Output the (x, y) coordinate of the center of the cell containing the given text.  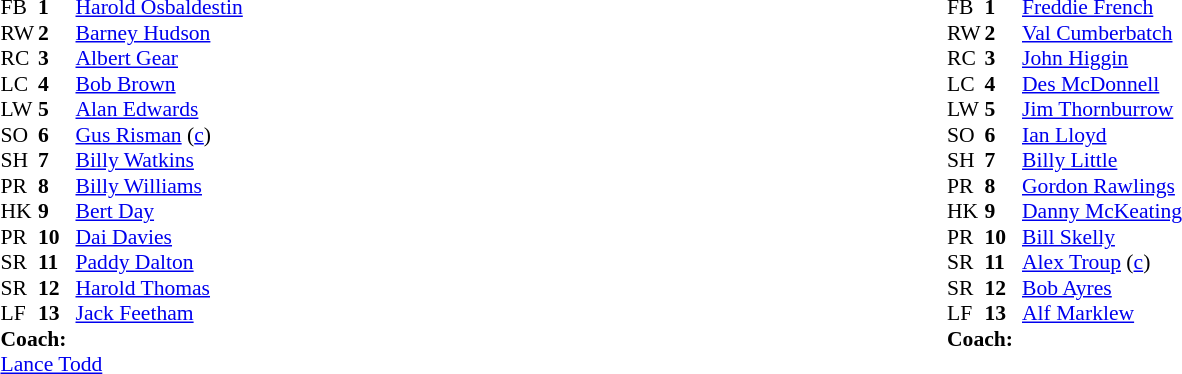
Billy Watkins (160, 161)
Bob Brown (160, 84)
Albert Gear (160, 59)
Des McDonnell (1102, 84)
Billy Little (1102, 161)
Alf Marklew (1102, 313)
Gordon Rawlings (1102, 186)
Jim Thornburrow (1102, 109)
Jack Feetham (160, 313)
Danny McKeating (1102, 211)
John Higgin (1102, 59)
Ian Lloyd (1102, 135)
Alan Edwards (160, 109)
Bob Ayres (1102, 288)
Val Cumberbatch (1102, 33)
Paddy Dalton (160, 263)
Dai Davies (160, 237)
Harold Thomas (160, 288)
Bert Day (160, 211)
Barney Hudson (160, 33)
Bill Skelly (1102, 237)
Billy Williams (160, 186)
Gus Risman (c) (160, 135)
Alex Troup (c) (1102, 263)
